Provide the (x, y) coordinate of the cell's center where the given text is located.  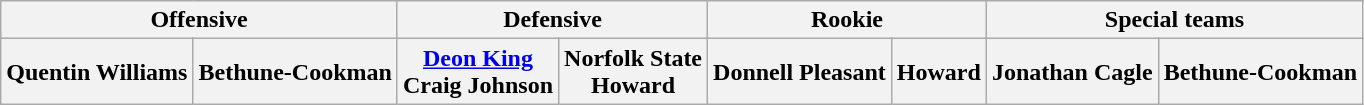
Norfolk State Howard (634, 72)
Rookie (848, 20)
Special teams (1174, 20)
Jonathan Cagle (1072, 72)
Quentin Williams (97, 72)
Howard (938, 72)
Offensive (200, 20)
Defensive (552, 20)
Deon King Craig Johnson (478, 72)
Donnell Pleasant (800, 72)
